Output the [X, Y] coordinate of the center of the cell containing the given text.  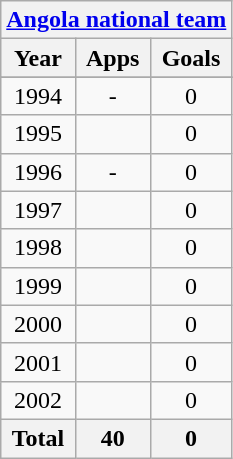
1998 [38, 248]
40 [112, 438]
Goals [191, 58]
1996 [38, 172]
1997 [38, 210]
Apps [112, 58]
2002 [38, 400]
1999 [38, 286]
2000 [38, 324]
Year [38, 58]
Angola national team [116, 20]
2001 [38, 362]
Total [38, 438]
1994 [38, 96]
1995 [38, 134]
